Detect which cell encompasses the target text, then output its [X, Y] center coordinate. 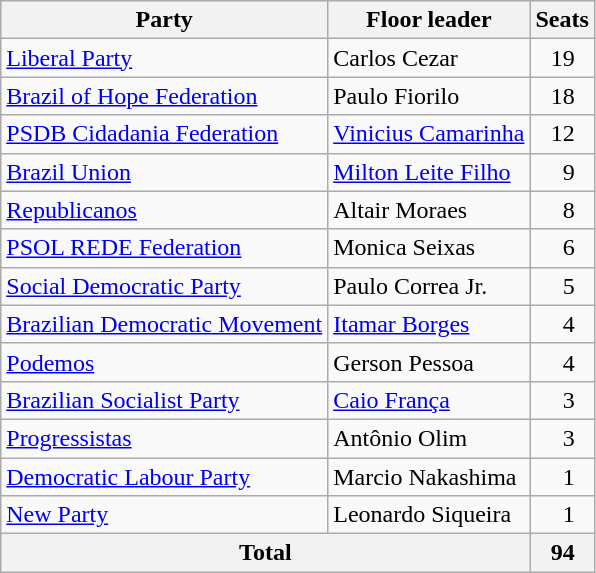
Total [266, 553]
New Party [164, 515]
19 [555, 58]
Milton Leite Filho [429, 172]
Paulo Correa Jr. [429, 286]
Marcio Nakashima [429, 477]
Paulo Fiorilo [429, 96]
Gerson Pessoa [429, 362]
Podemos [164, 362]
Liberal Party [164, 58]
Caio França [429, 400]
Brazilian Democratic Movement [164, 324]
6 [555, 248]
9 [555, 172]
Vinicius Camarinha [429, 134]
Brazil of Hope Federation [164, 96]
18 [555, 96]
Floor leader [429, 20]
Progressistas [164, 438]
Republicanos [164, 210]
Monica Seixas [429, 248]
Itamar Borges [429, 324]
Social Democratic Party [164, 286]
Brazilian Socialist Party [164, 400]
PSOL REDE Federation [164, 248]
Carlos Cezar [429, 58]
8 [555, 210]
Brazil Union [164, 172]
Antônio Olim [429, 438]
5 [555, 286]
Leonardo Siqueira [429, 515]
Seats [562, 20]
Democratic Labour Party [164, 477]
Altair Moraes [429, 210]
12 [555, 134]
94 [555, 553]
PSDB Cidadania Federation [164, 134]
Party [164, 20]
